From the cell containing the given text, extract its center point as [X, Y] coordinate. 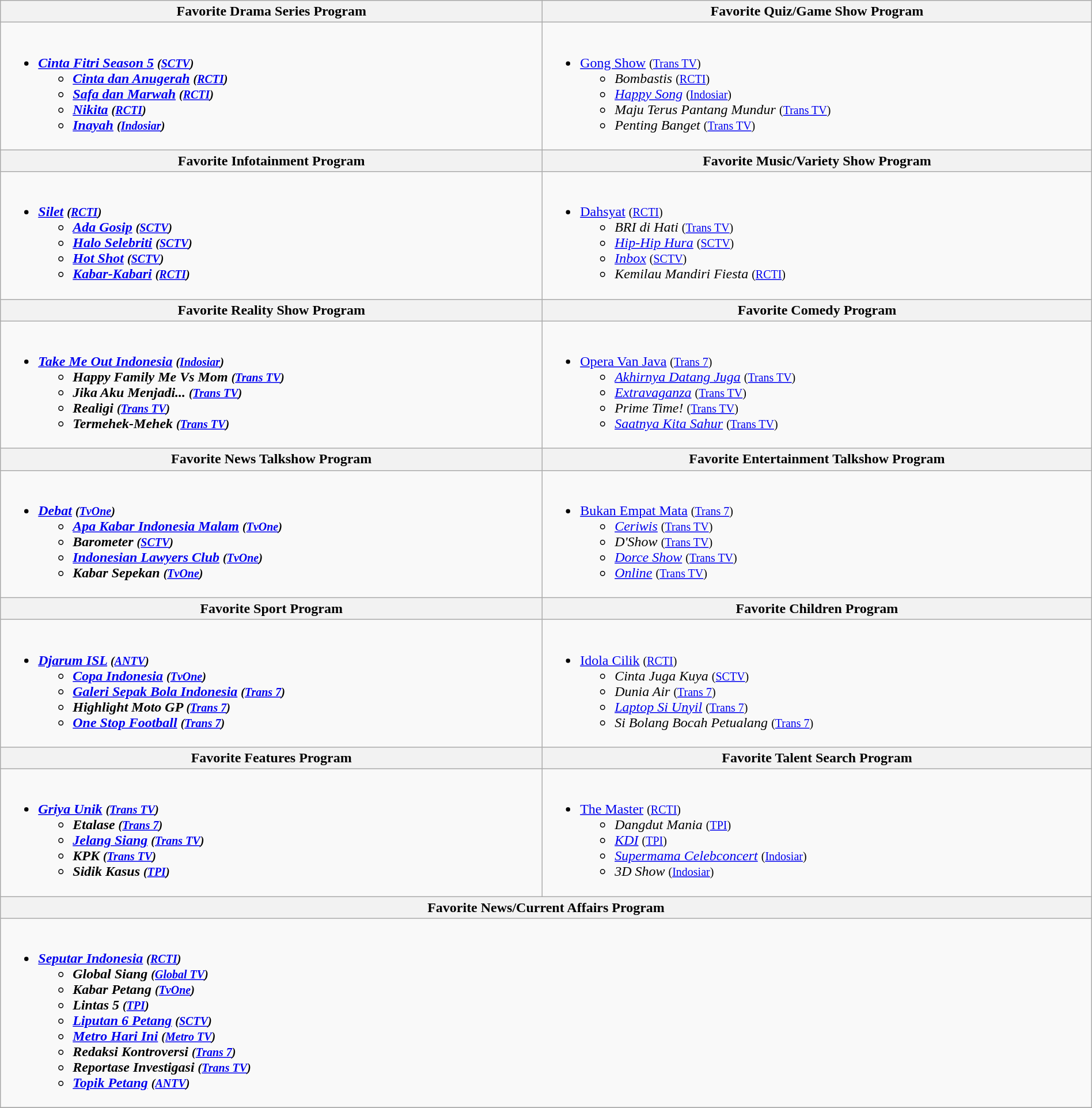
Debat (TvOne)Apa Kabar Indonesia Malam (TvOne)Barometer (SCTV)Indonesian Lawyers Club (TvOne)Kabar Sepekan (TvOne) [272, 534]
Favorite Features Program [272, 758]
Favorite News/Current Affairs Program [546, 907]
Favorite Infotainment Program [272, 161]
Bukan Empat Mata (Trans 7)Ceriwis (Trans TV)D'Show (Trans TV)Dorce Show (Trans TV)Online (Trans TV) [817, 534]
Cinta Fitri Season 5 (SCTV)Cinta dan Anugerah (RCTI)Safa dan Marwah (RCTI)Nikita (RCTI) Inayah (Indosiar) [272, 86]
Favorite Sport Program [272, 608]
Djarum ISL (ANTV)Copa Indonesia (TvOne)Galeri Sepak Bola Indonesia (Trans 7)Highlight Moto GP (Trans 7)One Stop Football (Trans 7) [272, 683]
Favorite Children Program [817, 608]
Favorite Entertainment Talkshow Program [817, 459]
Opera Van Java (Trans 7)Akhirnya Datang Juga (Trans TV)Extravaganza (Trans TV)Prime Time! (Trans TV)Saatnya Kita Sahur (Trans TV) [817, 385]
Griya Unik (Trans TV)Etalase (Trans 7)Jelang Siang (Trans TV)KPK (Trans TV)Sidik Kasus (TPI) [272, 832]
Silet (RCTI)Ada Gosip (SCTV)Halo Selebriti (SCTV)Hot Shot (SCTV)Kabar-Kabari (RCTI) [272, 235]
Gong Show (Trans TV)Bombastis (RCTI)Happy Song (Indosiar)Maju Terus Pantang Mundur (Trans TV)Penting Banget (Trans TV) [817, 86]
The Master (RCTI)Dangdut Mania (TPI)KDI (TPI)Supermama Celebconcert (Indosiar)3D Show (Indosiar) [817, 832]
Favorite Comedy Program [817, 310]
Favorite News Talkshow Program [272, 459]
Favorite Drama Series Program [272, 12]
Take Me Out Indonesia (Indosiar)Happy Family Me Vs Mom (Trans TV)Jika Aku Menjadi... (Trans TV)Realigi (Trans TV)Termehek-Mehek (Trans TV) [272, 385]
Dahsyat (RCTI)BRI di Hati (Trans TV)Hip-Hip Hura (SCTV)Inbox (SCTV)Kemilau Mandiri Fiesta (RCTI) [817, 235]
Favorite Talent Search Program [817, 758]
Favorite Reality Show Program [272, 310]
Favorite Music/Variety Show Program [817, 161]
Idola Cilik (RCTI)Cinta Juga Kuya (SCTV)Dunia Air (Trans 7)Laptop Si Unyil (Trans 7)Si Bolang Bocah Petualang (Trans 7) [817, 683]
Favorite Quiz/Game Show Program [817, 12]
